Scan for the cell matching the given text and deliver its (x, y) coordinate at center. 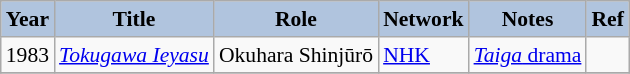
NHK (423, 55)
Tokugawa Ieyasu (134, 55)
Title (134, 19)
Ref (607, 19)
Okuhara Shinjūrō (296, 55)
Role (296, 19)
Network (423, 19)
Notes (528, 19)
Year (28, 19)
1983 (28, 55)
Taiga drama (528, 55)
